Identify which cell holds the provided text, then report its (x, y) central coordinate. 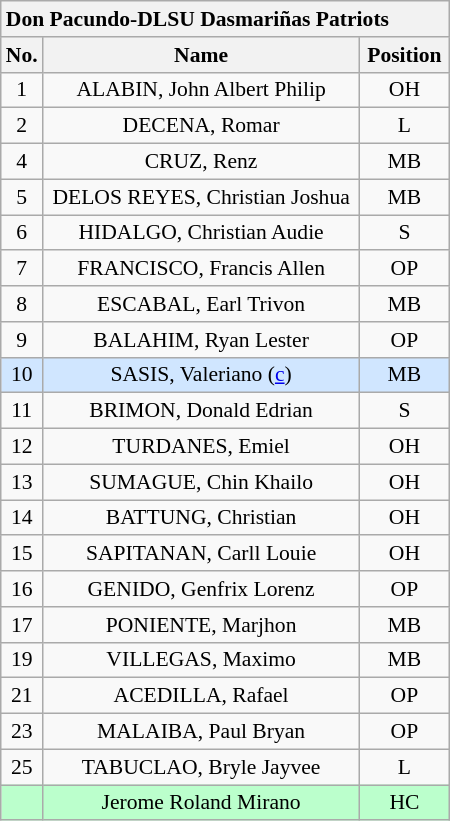
TABUCLAO, Bryle Jayvee (202, 767)
DELOS REYES, Christian Joshua (202, 197)
ESCABAL, Earl Trivon (202, 304)
FRANCISCO, Francis Allen (202, 269)
TURDANES, Emiel (202, 447)
HIDALGO, Christian Audie (202, 233)
8 (22, 304)
2 (22, 126)
9 (22, 340)
10 (22, 375)
ACEDILLA, Rafael (202, 696)
No. (22, 55)
21 (22, 696)
15 (22, 554)
SAPITANAN, Carll Louie (202, 554)
VILLEGAS, Maximo (202, 660)
1 (22, 90)
SUMAGUE, Chin Khailo (202, 482)
MALAIBA, Paul Bryan (202, 732)
GENIDO, Genfrix Lorenz (202, 589)
11 (22, 411)
DECENA, Romar (202, 126)
CRUZ, Renz (202, 162)
Position (405, 55)
6 (22, 233)
Jerome Roland Mirano (202, 803)
Name (202, 55)
13 (22, 482)
16 (22, 589)
25 (22, 767)
SASIS, Valeriano (c) (202, 375)
Don Pacundo-DLSU Dasmariñas Patriots (225, 19)
BATTUNG, Christian (202, 518)
7 (22, 269)
17 (22, 625)
ALABIN, John Albert Philip (202, 90)
4 (22, 162)
23 (22, 732)
19 (22, 660)
HC (405, 803)
14 (22, 518)
BRIMON, Donald Edrian (202, 411)
PONIENTE, Marjhon (202, 625)
BALAHIM, Ryan Lester (202, 340)
12 (22, 447)
5 (22, 197)
